Provide the [x, y] coordinate of the cell's center where the given text is located.  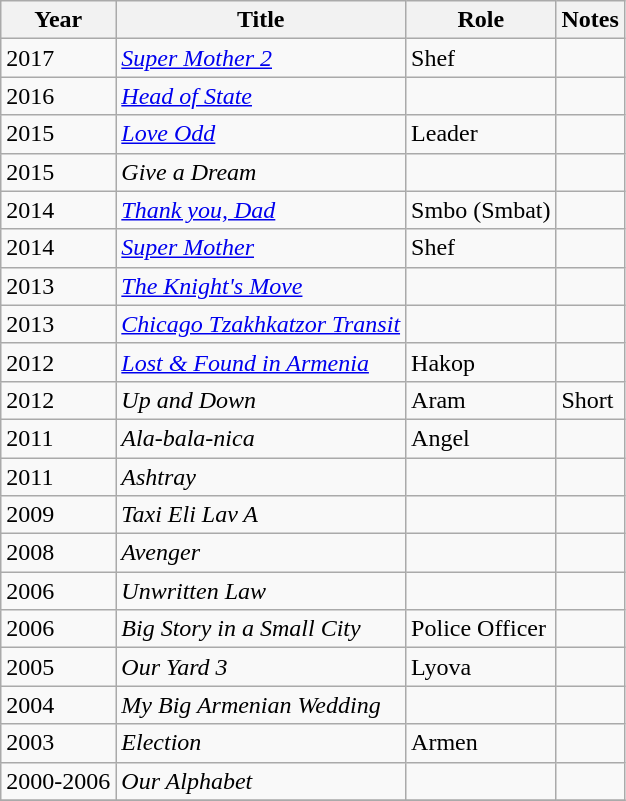
2008 [58, 553]
Taxi Eli Lav A [261, 515]
Our Yard 3 [261, 667]
My Big Armenian Wedding [261, 705]
Smbo (Smbat) [481, 210]
Short [590, 400]
Police Officer [481, 629]
Aram [481, 400]
Title [261, 20]
Lost & Found in Armenia [261, 362]
Up and Down [261, 400]
Angel [481, 438]
Head of State [261, 96]
Big Story in a Small City [261, 629]
2009 [58, 515]
2017 [58, 58]
Thank you, Dad [261, 210]
Super Mother [261, 248]
Notes [590, 20]
Hakop [481, 362]
Armen [481, 743]
Super Mother 2 [261, 58]
Role [481, 20]
Our Alphabet [261, 781]
2016 [58, 96]
Year [58, 20]
Chicago Tzakhkatzor Transit [261, 324]
Ala-bala-nica [261, 438]
2004 [58, 705]
Avenger [261, 553]
Unwritten Law [261, 591]
Lyova [481, 667]
2005 [58, 667]
2003 [58, 743]
The Knight's Move [261, 286]
Ashtray [261, 477]
Give a Dream [261, 172]
Love Odd [261, 134]
Leader [481, 134]
Election [261, 743]
2000-2006 [58, 781]
